Capture the cell that displays the provided text and extract its [x, y] central coordinate. 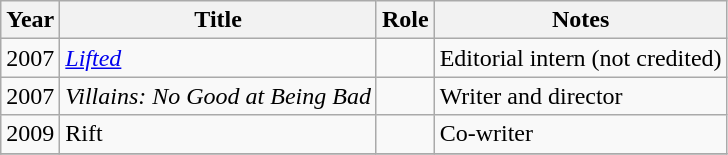
Editorial intern (not credited) [580, 58]
Rift [218, 134]
Year [30, 20]
Writer and director [580, 96]
Title [218, 20]
Notes [580, 20]
2009 [30, 134]
Villains: No Good at Being Bad [218, 96]
Role [405, 20]
Lifted [218, 58]
Co-writer [580, 134]
